Output the [X, Y] coordinate of the center of the cell containing the given text.  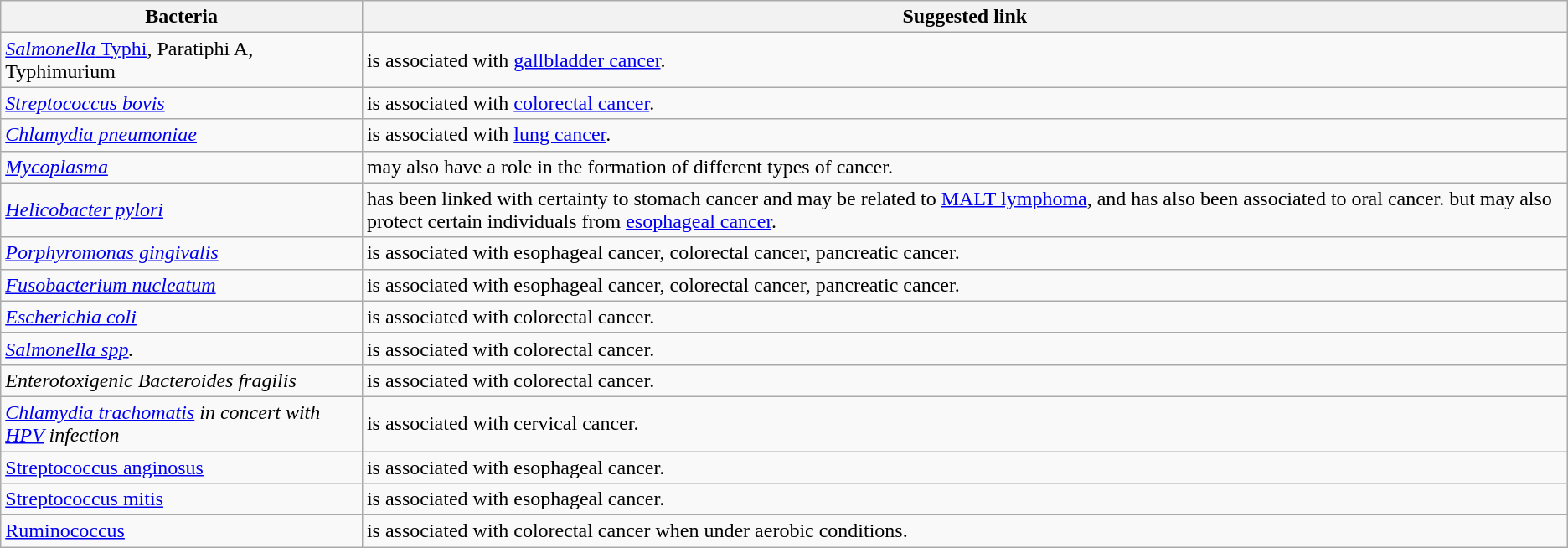
is associated with cervical cancer. [965, 424]
is associated with colorectal cancer when under aerobic conditions. [965, 531]
Salmonella spp. [182, 349]
Fusobacterium nucleatum [182, 285]
Streptococcus anginosus [182, 467]
Helicobacter pylori [182, 209]
Chlamydia pneumoniae [182, 135]
Escherichia coli [182, 317]
Streptococcus bovis [182, 103]
may also have a role in the formation of different types of cancer. [965, 167]
Porphyromonas gingivalis [182, 253]
Ruminococcus [182, 531]
Suggested link [965, 17]
Mycoplasma [182, 167]
Bacteria [182, 17]
is associated with gallbladder cancer. [965, 60]
Salmonella Typhi, Paratiphi A, Typhimurium [182, 60]
Enterotoxigenic Bacteroides fragilis [182, 380]
Streptococcus mitis [182, 499]
is associated with lung cancer. [965, 135]
Chlamydia trachomatis in concert with HPV infection [182, 424]
